Detect which cell encompasses the target text, then output its (x, y) center coordinate. 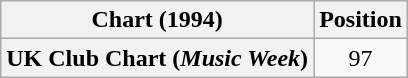
Chart (1994) (158, 20)
Position (361, 20)
UK Club Chart (Music Week) (158, 58)
97 (361, 58)
